Extract the [X, Y] coordinate from the center of the cell holding the provided text.  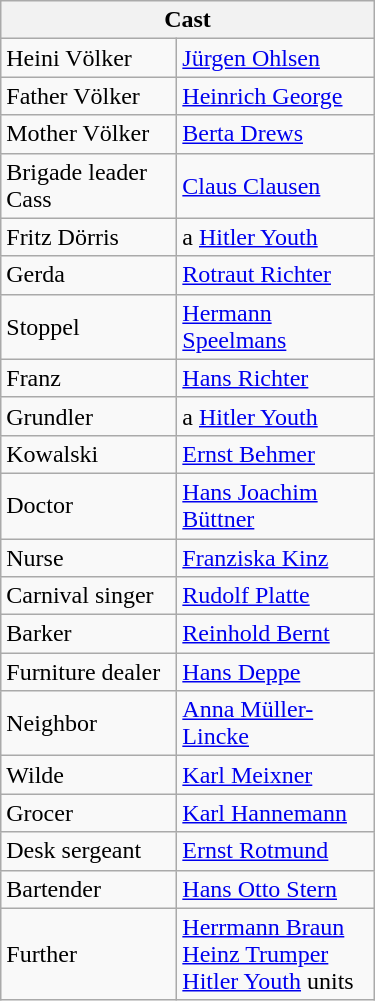
Ernst Rotmund [276, 851]
Reinhold Bernt [276, 634]
Brigade leader Cass [89, 186]
Doctor [89, 506]
Rudolf Platte [276, 596]
Ernst Behmer [276, 454]
Karl Hannemann [276, 813]
Berta Drews [276, 134]
Wilde [89, 775]
Anna Müller-Lincke [276, 724]
Desk sergeant [89, 851]
Jürgen Ohlsen [276, 58]
Cast [188, 20]
Hans Deppe [276, 672]
Hans Richter [276, 378]
Furniture dealer [89, 672]
Kowalski [89, 454]
Karl Meixner [276, 775]
Bartender [89, 889]
Herrmann BraunHeinz TrumperHitler Youth units [276, 954]
Nurse [89, 557]
Hans Joachim Büttner [276, 506]
Hans Otto Stern [276, 889]
Gerda [89, 275]
Grocer [89, 813]
Franziska Kinz [276, 557]
Hermann Speelmans [276, 326]
Claus Clausen [276, 186]
Neighbor [89, 724]
Carnival singer [89, 596]
Franz [89, 378]
Further [89, 954]
Grundler [89, 416]
Rotraut Richter [276, 275]
Father Völker [89, 96]
Stoppel [89, 326]
Mother Völker [89, 134]
Heini Völker [89, 58]
Barker [89, 634]
Heinrich George [276, 96]
Fritz Dörris [89, 237]
